Scan for the cell matching the given text and deliver its [x, y] coordinate at center. 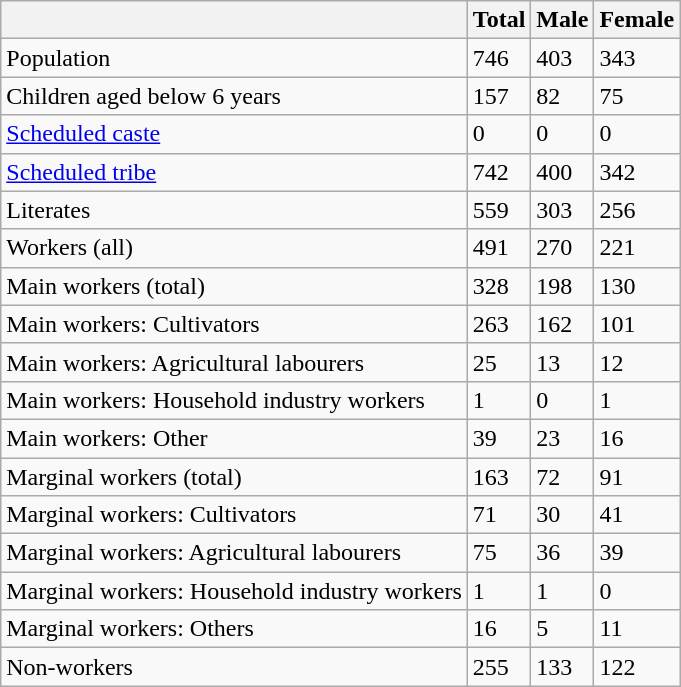
Marginal workers: Household industry workers [234, 591]
746 [499, 58]
Marginal workers: Cultivators [234, 515]
12 [637, 362]
Main workers: Agricultural labourers [234, 362]
30 [562, 515]
742 [499, 172]
343 [637, 58]
82 [562, 96]
130 [637, 286]
Main workers: Cultivators [234, 324]
91 [637, 477]
Male [562, 20]
403 [562, 58]
Main workers: Other [234, 438]
101 [637, 324]
Marginal workers: Others [234, 629]
Marginal workers (total) [234, 477]
263 [499, 324]
270 [562, 248]
256 [637, 210]
13 [562, 362]
Literates [234, 210]
328 [499, 286]
Total [499, 20]
559 [499, 210]
198 [562, 286]
491 [499, 248]
Workers (all) [234, 248]
11 [637, 629]
342 [637, 172]
Children aged below 6 years [234, 96]
72 [562, 477]
Marginal workers: Agricultural labourers [234, 553]
Non-workers [234, 667]
Female [637, 20]
133 [562, 667]
Main workers: Household industry workers [234, 400]
71 [499, 515]
Scheduled caste [234, 134]
Population [234, 58]
122 [637, 667]
36 [562, 553]
157 [499, 96]
163 [499, 477]
400 [562, 172]
303 [562, 210]
162 [562, 324]
255 [499, 667]
25 [499, 362]
221 [637, 248]
Scheduled tribe [234, 172]
5 [562, 629]
23 [562, 438]
41 [637, 515]
Main workers (total) [234, 286]
